Pinpoint the cell where the given text exists, returning its [x, y] midpoint coordinate. 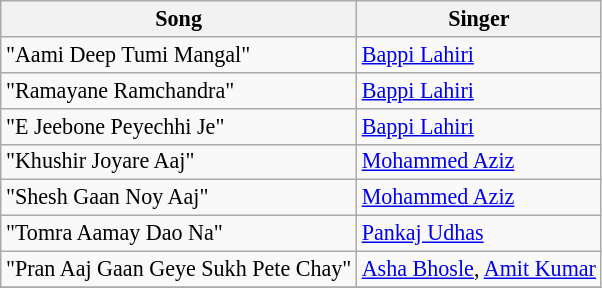
"Ramayane Ramchandra" [179, 90]
"Tomra Aamay Dao Na" [179, 233]
"Khushir Joyare Aaj" [179, 162]
Singer [480, 18]
Pankaj Udhas [480, 233]
Asha Bhosle, Amit Kumar [480, 269]
"E Jeebone Peyechhi Je" [179, 126]
Song [179, 18]
"Aami Deep Tumi Mangal" [179, 54]
"Shesh Gaan Noy Aaj" [179, 198]
"Pran Aaj Gaan Geye Sukh Pete Chay" [179, 269]
